Output the [x, y] coordinate of the center of the cell containing the given text.  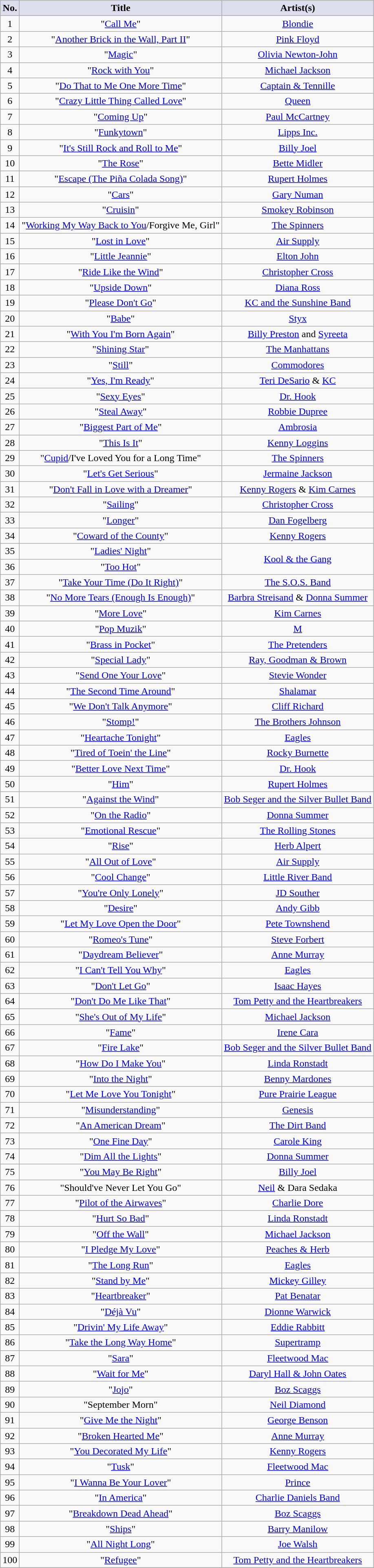
"Ladies' Night" [121, 551]
Teri DeSario & KC [298, 380]
Eddie Rabbitt [298, 1327]
"Cupid/I've Loved You for a Long Time" [121, 458]
"Should've Never Let You Go" [121, 1188]
3 [10, 55]
92 [10, 1435]
"Longer" [121, 520]
47 [10, 738]
"Refugee" [121, 1560]
"More Love" [121, 613]
Elton John [298, 256]
51 [10, 799]
83 [10, 1296]
"Déjà Vu" [121, 1312]
"Into the Night" [121, 1079]
99 [10, 1544]
"Cruisin" [121, 210]
"Let's Get Serious" [121, 474]
76 [10, 1188]
Ray, Goodman & Brown [298, 660]
Kenny Loggins [298, 442]
19 [10, 303]
"Let Me Love You Tonight" [121, 1094]
91 [10, 1420]
"Jojo" [121, 1389]
Carole King [298, 1141]
9 [10, 148]
"Pop Muzik" [121, 629]
"All Out of Love" [121, 861]
"Fame" [121, 1032]
"One Fine Day" [121, 1141]
10 [10, 163]
93 [10, 1451]
95 [10, 1482]
23 [10, 365]
"Coward of the County" [121, 536]
"Upside Down" [121, 287]
"It's Still Rock and Roll to Me" [121, 148]
Little River Band [298, 877]
"An American Dream" [121, 1125]
75 [10, 1172]
16 [10, 256]
"Don't Do Me Like That" [121, 1001]
KC and the Sunshine Band [298, 303]
"I Pledge My Love" [121, 1250]
George Benson [298, 1420]
"Too Hot" [121, 567]
"I Wanna Be Your Lover" [121, 1482]
57 [10, 892]
35 [10, 551]
Prince [298, 1482]
"Tusk" [121, 1467]
90 [10, 1405]
"You Decorated My Life" [121, 1451]
Billy Preston and Syreeta [298, 334]
"This Is It" [121, 442]
"Do That to Me One More Time" [121, 86]
Jermaine Jackson [298, 474]
"Heartache Tonight" [121, 738]
52 [10, 815]
40 [10, 629]
22 [10, 349]
The Manhattans [298, 349]
15 [10, 241]
"The Long Run" [121, 1265]
61 [10, 955]
Pink Floyd [298, 39]
"September Morn" [121, 1405]
50 [10, 784]
39 [10, 613]
"The Rose" [121, 163]
38 [10, 598]
Steve Forbert [298, 939]
37 [10, 582]
"Take the Long Way Home" [121, 1343]
Paul McCartney [298, 117]
25 [10, 396]
M [298, 629]
Smokey Robinson [298, 210]
Diana Ross [298, 287]
Peaches & Herb [298, 1250]
"Misunderstanding" [121, 1110]
Supertramp [298, 1343]
Mickey Gilley [298, 1281]
81 [10, 1265]
"All Night Long" [121, 1544]
79 [10, 1234]
55 [10, 861]
"You May Be Right" [121, 1172]
34 [10, 536]
56 [10, 877]
84 [10, 1312]
67 [10, 1048]
No. [10, 8]
43 [10, 675]
The Brothers Johnson [298, 722]
44 [10, 691]
The S.O.S. Band [298, 582]
The Rolling Stones [298, 830]
54 [10, 846]
Irene Cara [298, 1032]
72 [10, 1125]
30 [10, 474]
"Brass in Pocket" [121, 644]
82 [10, 1281]
31 [10, 489]
"Rise" [121, 846]
"Send One Your Love" [121, 675]
Pure Prairie League [298, 1094]
"Emotional Rescue" [121, 830]
"Give Me the Night" [121, 1420]
2 [10, 39]
"Ships" [121, 1529]
100 [10, 1560]
Cliff Richard [298, 707]
"Better Love Next Time" [121, 769]
5 [10, 86]
Gary Numan [298, 194]
94 [10, 1467]
1 [10, 24]
"Little Jeannie" [121, 256]
69 [10, 1079]
"Sailing" [121, 505]
"Another Brick in the Wall, Part II" [121, 39]
33 [10, 520]
Dan Fogelberg [298, 520]
Lipps Inc. [298, 132]
Neil Diamond [298, 1405]
"Working My Way Back to You/Forgive Me, Girl" [121, 225]
Charlie Dore [298, 1203]
"Dim All the Lights" [121, 1156]
"Crazy Little Thing Called Love" [121, 101]
Pete Townshend [298, 923]
64 [10, 1001]
77 [10, 1203]
Captain & Tennille [298, 86]
"Cars" [121, 194]
66 [10, 1032]
Title [121, 8]
"Please Don't Go" [121, 303]
98 [10, 1529]
"Shining Star" [121, 349]
8 [10, 132]
"Babe" [121, 318]
29 [10, 458]
74 [10, 1156]
"Hurt So Bad" [121, 1219]
Barbra Streisand & Donna Summer [298, 598]
"Breakdown Dead Ahead" [121, 1513]
"The Second Time Around" [121, 691]
Neil & Dara Sedaka [298, 1188]
Blondie [298, 24]
"Escape (The Piña Colada Song)" [121, 179]
"Drivin' My Life Away" [121, 1327]
6 [10, 101]
13 [10, 210]
"Call Me" [121, 24]
Charlie Daniels Band [298, 1498]
"Let My Love Open the Door" [121, 923]
80 [10, 1250]
"Off the Wall" [121, 1234]
70 [10, 1094]
60 [10, 939]
Isaac Hayes [298, 986]
62 [10, 970]
"You're Only Lonely" [121, 892]
78 [10, 1219]
18 [10, 287]
"We Don't Talk Anymore" [121, 707]
Rocky Burnette [298, 753]
Bette Midler [298, 163]
"Stomp!" [121, 722]
65 [10, 1017]
46 [10, 722]
"Lost in Love" [121, 241]
97 [10, 1513]
Herb Alpert [298, 846]
"Special Lady" [121, 660]
Genesis [298, 1110]
71 [10, 1110]
"Heartbreaker" [121, 1296]
Barry Manilow [298, 1529]
Andy Gibb [298, 908]
88 [10, 1374]
"Coming Up" [121, 117]
Benny Mardones [298, 1079]
"Magic" [121, 55]
Pat Benatar [298, 1296]
"Yes, I'm Ready" [121, 380]
96 [10, 1498]
4 [10, 70]
Artist(s) [298, 8]
"On the Radio" [121, 815]
Kenny Rogers & Kim Carnes [298, 489]
36 [10, 567]
Dionne Warwick [298, 1312]
"How Do I Make You" [121, 1063]
"Take Your Time (Do It Right)" [121, 582]
"Biggest Part of Me" [121, 427]
"Ride Like the Wind" [121, 272]
"Fire Lake" [121, 1048]
Styx [298, 318]
Ambrosia [298, 427]
"Rock with You" [121, 70]
32 [10, 505]
"Desire" [121, 908]
"Don't Fall in Love with a Dreamer" [121, 489]
73 [10, 1141]
26 [10, 411]
49 [10, 769]
85 [10, 1327]
The Pretenders [298, 644]
Kim Carnes [298, 613]
"No More Tears (Enough Is Enough)" [121, 598]
The Dirt Band [298, 1125]
87 [10, 1358]
41 [10, 644]
53 [10, 830]
"With You I'm Born Again" [121, 334]
"Tired of Toein' the Line" [121, 753]
"Sexy Eyes" [121, 396]
"Don't Let Go" [121, 986]
Olivia Newton-John [298, 55]
"Him" [121, 784]
"Steal Away" [121, 411]
Shalamar [298, 691]
28 [10, 442]
"Wait for Me" [121, 1374]
Kool & the Gang [298, 559]
"Against the Wind" [121, 799]
"Still" [121, 365]
89 [10, 1389]
48 [10, 753]
11 [10, 179]
59 [10, 923]
21 [10, 334]
"Sara" [121, 1358]
Stevie Wonder [298, 675]
"Daydream Believer" [121, 955]
JD Souther [298, 892]
68 [10, 1063]
Queen [298, 101]
63 [10, 986]
"Funkytown" [121, 132]
Commodores [298, 365]
"Stand by Me" [121, 1281]
7 [10, 117]
"In America" [121, 1498]
20 [10, 318]
27 [10, 427]
24 [10, 380]
Robbie Dupree [298, 411]
12 [10, 194]
"Broken Hearted Me" [121, 1435]
42 [10, 660]
17 [10, 272]
Joe Walsh [298, 1544]
"She's Out of My Life" [121, 1017]
"I Can't Tell You Why" [121, 970]
"Pilot of the Airwaves" [121, 1203]
"Romeo's Tune" [121, 939]
Daryl Hall & John Oates [298, 1374]
45 [10, 707]
86 [10, 1343]
58 [10, 908]
"Cool Change" [121, 877]
14 [10, 225]
